Identify which cell holds the provided text, then report its (x, y) central coordinate. 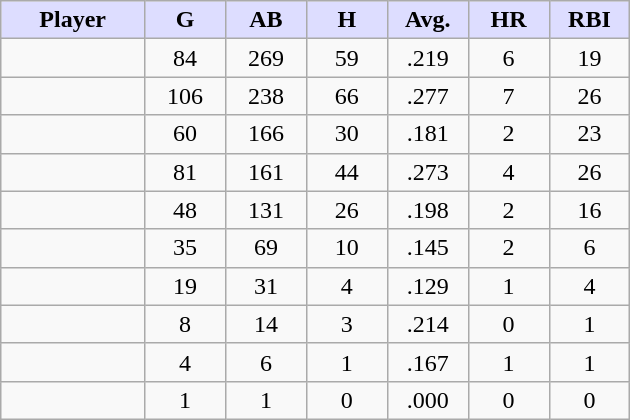
8 (186, 324)
269 (266, 58)
Avg. (428, 20)
.214 (428, 324)
131 (266, 210)
G (186, 20)
35 (186, 248)
HR (508, 20)
.273 (428, 172)
69 (266, 248)
31 (266, 286)
84 (186, 58)
.167 (428, 362)
48 (186, 210)
14 (266, 324)
.198 (428, 210)
AB (266, 20)
44 (346, 172)
23 (590, 134)
.129 (428, 286)
H (346, 20)
60 (186, 134)
106 (186, 96)
.277 (428, 96)
66 (346, 96)
166 (266, 134)
59 (346, 58)
RBI (590, 20)
81 (186, 172)
238 (266, 96)
Player (73, 20)
30 (346, 134)
10 (346, 248)
.219 (428, 58)
.000 (428, 400)
161 (266, 172)
.181 (428, 134)
16 (590, 210)
3 (346, 324)
7 (508, 96)
.145 (428, 248)
